Identify which cell holds the provided text, then report its [x, y] central coordinate. 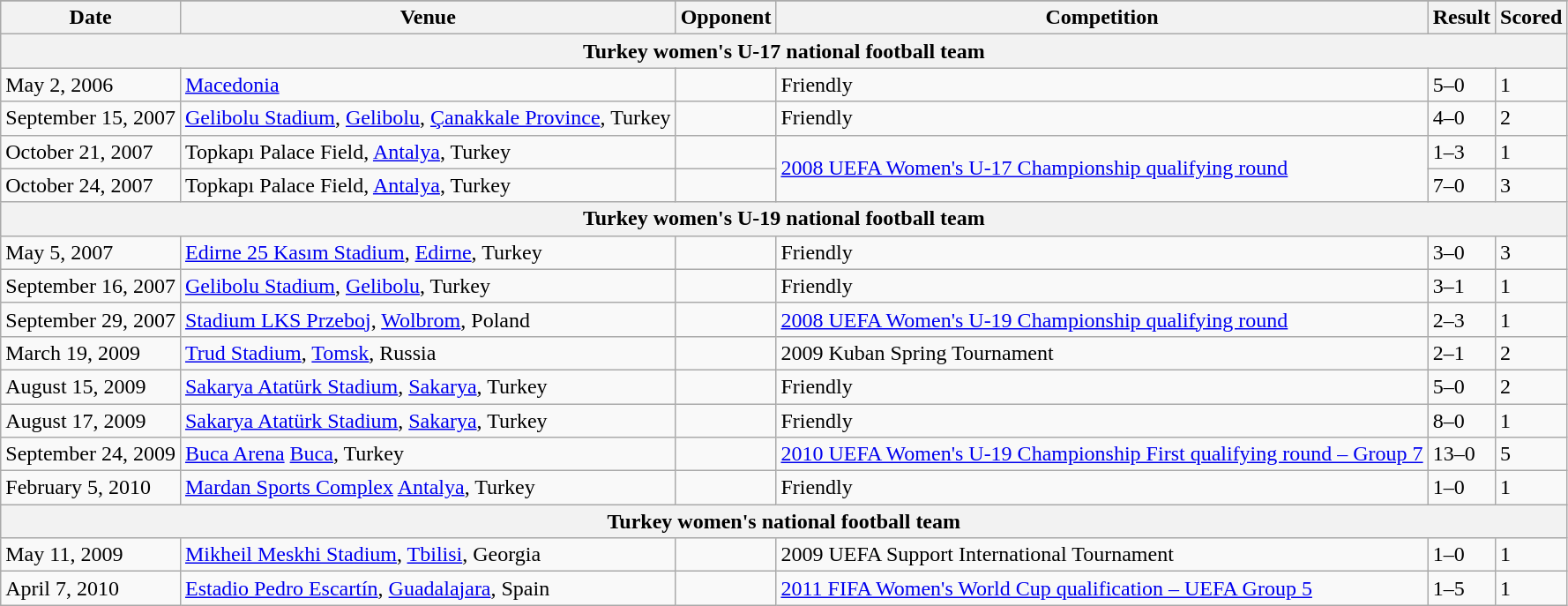
13–0 [1461, 454]
May 5, 2007 [91, 252]
Opponent [726, 18]
Turkey women's U-19 national football team [784, 219]
March 19, 2009 [91, 353]
2008 UEFA Women's U-19 Championship qualifying round [1102, 319]
2009 UEFA Support International Tournament [1102, 555]
Mardan Sports Complex Antalya, Turkey [428, 488]
2011 FIFA Women's World Cup qualification – UEFA Group 5 [1102, 588]
Edirne 25 Kasım Stadium, Edirne, Turkey [428, 252]
4–0 [1461, 118]
Turkey women's national football team [784, 521]
Macedonia [428, 85]
October 21, 2007 [91, 152]
August 17, 2009 [91, 421]
September 24, 2009 [91, 454]
2–3 [1461, 319]
2010 UEFA Women's U-19 Championship First qualifying round – Group 7 [1102, 454]
1–5 [1461, 588]
2008 UEFA Women's U-17 Championship qualifying round [1102, 168]
Gelibolu Stadium, Gelibolu, Turkey [428, 286]
May 11, 2009 [91, 555]
October 24, 2007 [91, 185]
Estadio Pedro Escartín, Guadalajara, Spain [428, 588]
Trud Stadium, Tomsk, Russia [428, 353]
3–0 [1461, 252]
September 16, 2007 [91, 286]
Stadium LKS Przeboj, Wolbrom, Poland [428, 319]
2009 Kuban Spring Tournament [1102, 353]
Gelibolu Stadium, Gelibolu, Çanakkale Province, Turkey [428, 118]
September 29, 2007 [91, 319]
Date [91, 18]
8–0 [1461, 421]
Buca Arena Buca, Turkey [428, 454]
Competition [1102, 18]
Turkey women's U-17 national football team [784, 51]
Mikheil Meskhi Stadium, Tbilisi, Georgia [428, 555]
7–0 [1461, 185]
5 [1531, 454]
Result [1461, 18]
2–1 [1461, 353]
February 5, 2010 [91, 488]
August 15, 2009 [91, 386]
April 7, 2010 [91, 588]
Venue [428, 18]
1–3 [1461, 152]
September 15, 2007 [91, 118]
3–1 [1461, 286]
Scored [1531, 18]
May 2, 2006 [91, 85]
